Locate the cell with the specified text and output its [X, Y] center coordinate. 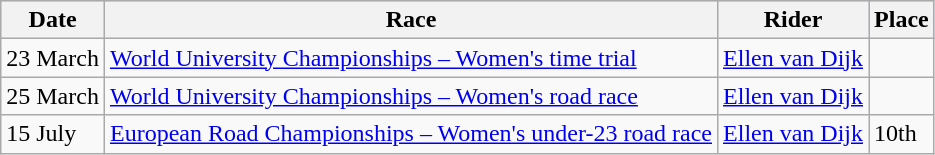
World University Championships – Women's time trial [410, 58]
World University Championships – Women's road race [410, 96]
European Road Championships – Women's under-23 road race [410, 134]
Date [53, 20]
23 March [53, 58]
Rider [794, 20]
15 July [53, 134]
10th [902, 134]
25 March [53, 96]
Race [410, 20]
Place [902, 20]
